Return the [X, Y] coordinate for the center point of the cell that contains the specified text.  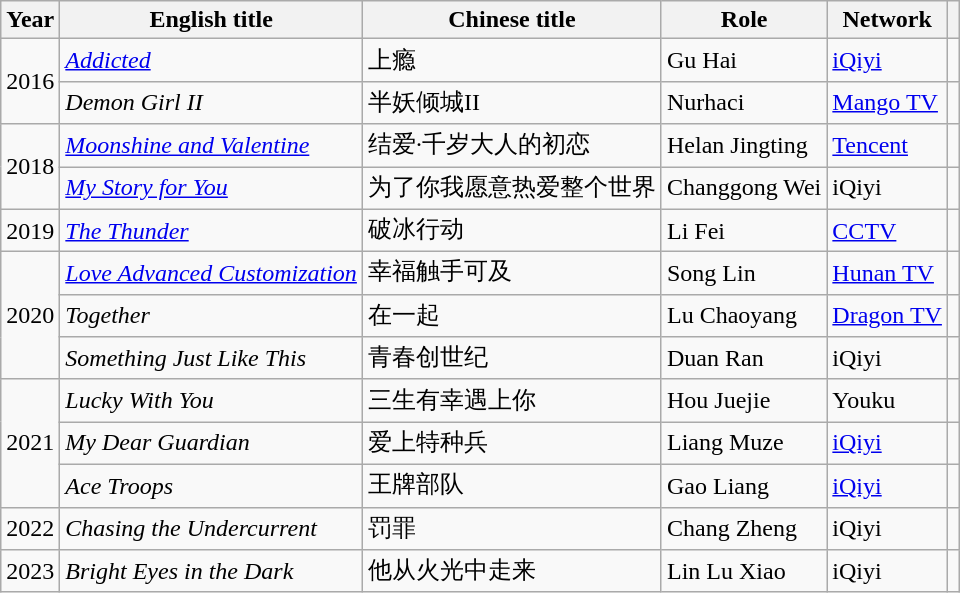
My Story for You [212, 188]
Hunan TV [888, 274]
2018 [30, 166]
Addicted [212, 60]
Dragon TV [888, 316]
Bright Eyes in the Dark [212, 572]
Mango TV [888, 102]
半妖倾城II [512, 102]
Love Advanced Customization [212, 274]
2016 [30, 82]
Lin Lu Xiao [744, 572]
Hou Juejie [744, 400]
破冰行动 [512, 230]
青春创世纪 [512, 358]
Helan Jingting [744, 146]
Duan Ran [744, 358]
结爱·千岁大人的初恋 [512, 146]
2021 [30, 443]
上瘾 [512, 60]
他从火光中走来 [512, 572]
三生有幸遇上你 [512, 400]
The Thunder [212, 230]
Moonshine and Valentine [212, 146]
Ace Troops [212, 486]
Chang Zheng [744, 528]
My Dear Guardian [212, 444]
CCTV [888, 230]
Song Lin [744, 274]
Liang Muze [744, 444]
在一起 [512, 316]
Chinese title [512, 20]
王牌部队 [512, 486]
Li Fei [744, 230]
幸福触手可及 [512, 274]
Lu Chaoyang [744, 316]
2020 [30, 316]
罚罪 [512, 528]
Lucky With You [212, 400]
Year [30, 20]
Network [888, 20]
爱上特种兵 [512, 444]
Together [212, 316]
Something Just Like This [212, 358]
Changgong Wei [744, 188]
2023 [30, 572]
2019 [30, 230]
2022 [30, 528]
为了你我愿意热爱整个世界 [512, 188]
Chasing the Undercurrent [212, 528]
Nurhaci [744, 102]
Role [744, 20]
Demon Girl II [212, 102]
English title [212, 20]
Gao Liang [744, 486]
Tencent [888, 146]
Gu Hai [744, 60]
Youku [888, 400]
